Determine the (X, Y) coordinate at the center of the cell enclosing the given text.  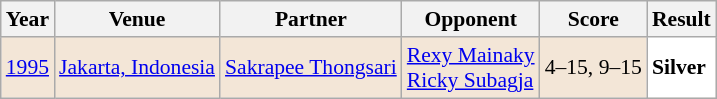
Rexy Mainaky Ricky Subagja (471, 68)
Year (28, 19)
Score (594, 19)
Jakarta, Indonesia (137, 68)
4–15, 9–15 (594, 68)
Sakrapee Thongsari (311, 68)
Opponent (471, 19)
1995 (28, 68)
Silver (682, 68)
Partner (311, 19)
Venue (137, 19)
Result (682, 19)
